Determine the (X, Y) coordinate at the center of the cell enclosing the given text.  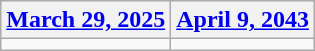
April 9, 2043 (243, 20)
March 29, 2025 (86, 20)
